Locate the cell with the specified text and output its (x, y) center coordinate. 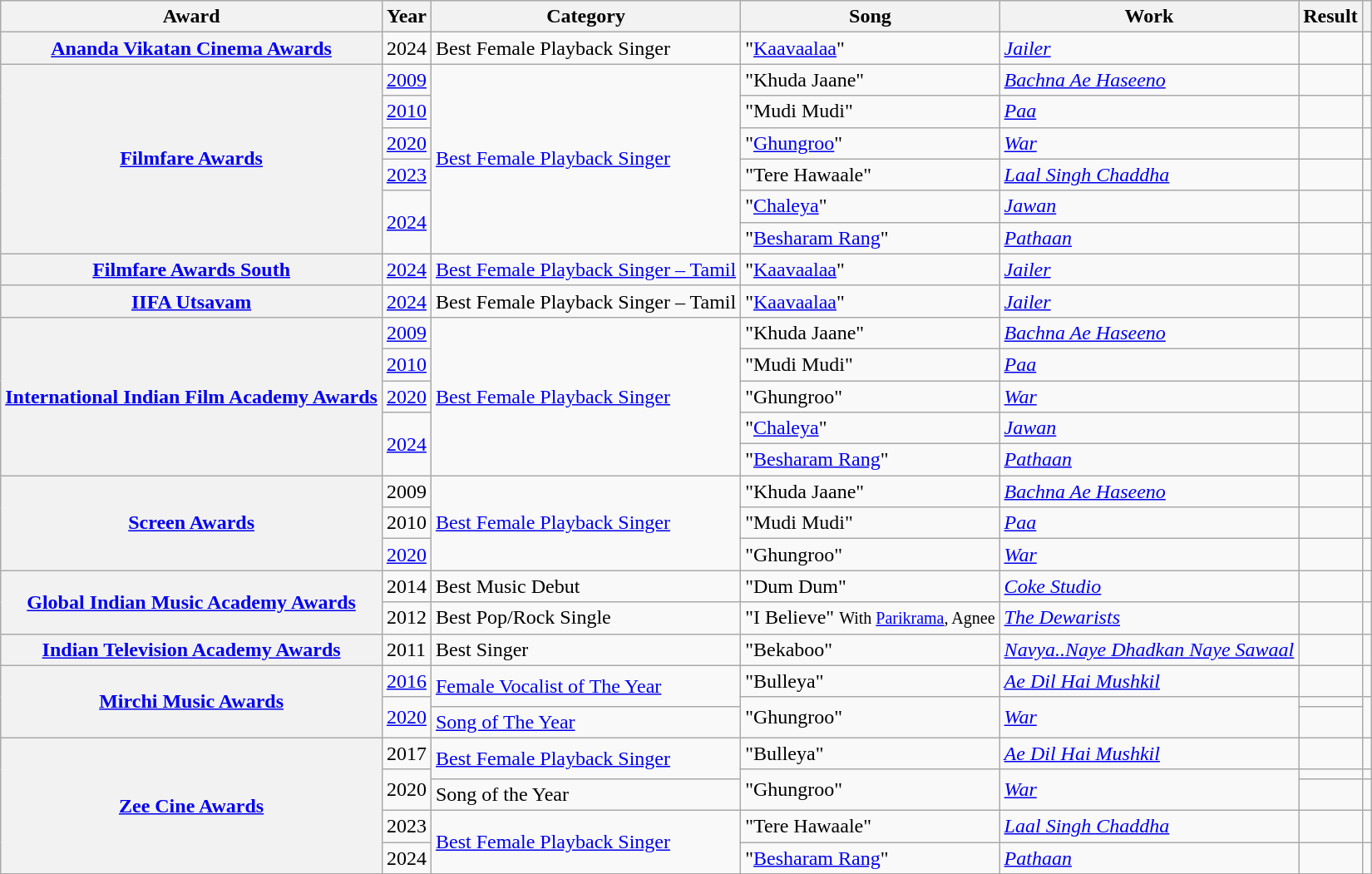
Indian Television Academy Awards (191, 649)
Zee Cine Awards (191, 805)
Mirchi Music Awards (191, 702)
2016 (406, 681)
Screen Awards (191, 523)
Work (1149, 17)
International Indian Film Academy Awards (191, 396)
Result (1330, 17)
2011 (406, 649)
The Dewarists (1149, 618)
Award (191, 17)
"Dum Dum" (870, 586)
IIFA Utsavam (191, 301)
Navya..Naye Dhadkan Naye Sawaal (1149, 649)
Ananda Vikatan Cinema Awards (191, 48)
Best Singer (585, 649)
2012 (406, 618)
Category (585, 17)
Year (406, 17)
Global Indian Music Academy Awards (191, 602)
2014 (406, 586)
"I Believe" With Parikrama, Agnee (870, 618)
"Bekaboo" (870, 649)
2017 (406, 753)
Filmfare Awards South (191, 269)
Coke Studio (1149, 586)
Song of the Year (585, 794)
Best Pop/Rock Single (585, 618)
Filmfare Awards (191, 159)
Best Music Debut (585, 586)
Female Vocalist of The Year (585, 685)
Song (870, 17)
Song of The Year (585, 722)
